Scan for the cell matching the given text and deliver its (X, Y) coordinate at center. 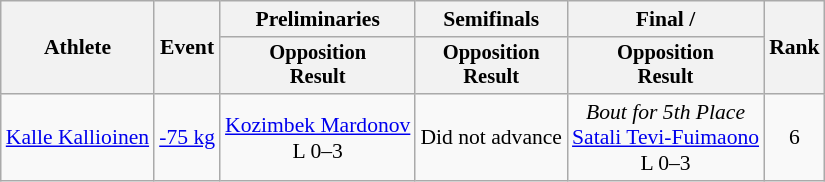
Final / (666, 19)
Athlete (78, 48)
-75 kg (187, 138)
Bout for 5th Place Satali Tevi-FuimaonoL 0–3 (666, 138)
6 (794, 138)
Rank (794, 48)
Did not advance (491, 138)
Semifinals (491, 19)
Kalle Kallioinen (78, 138)
Kozimbek MardonovL 0–3 (318, 138)
Event (187, 48)
Preliminaries (318, 19)
